Detect which cell encompasses the target text, then output its (X, Y) center coordinate. 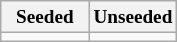
Unseeded (133, 17)
Seeded (45, 17)
